Identify which cell holds the provided text, then report its (X, Y) central coordinate. 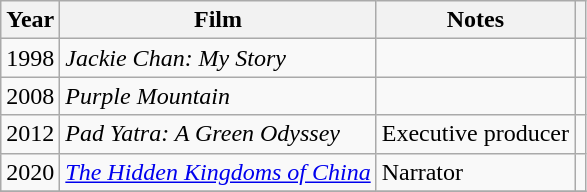
Year (30, 20)
Notes (475, 20)
Jackie Chan: My Story (218, 58)
Film (218, 20)
Pad Yatra: A Green Odyssey (218, 134)
2008 (30, 96)
2012 (30, 134)
1998 (30, 58)
The Hidden Kingdoms of China (218, 172)
Narrator (475, 172)
Executive producer (475, 134)
2020 (30, 172)
Purple Mountain (218, 96)
